Locate the cell with the specified text and output its [X, Y] center coordinate. 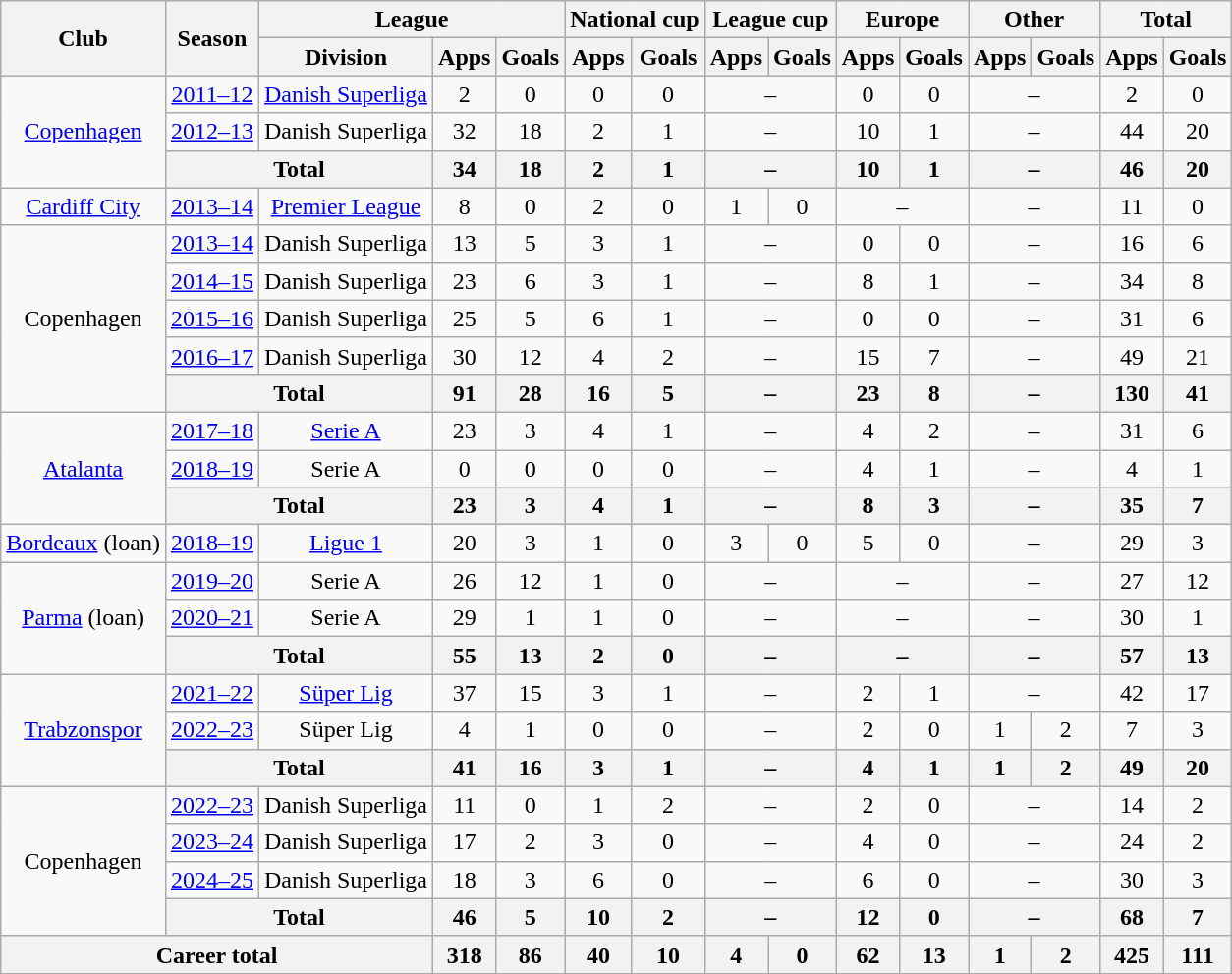
130 [1132, 393]
Atalanta [84, 468]
2014–15 [212, 281]
Trabzonspor [84, 730]
Bordeaux (loan) [84, 544]
26 [465, 581]
32 [465, 132]
2015–16 [212, 318]
2016–17 [212, 356]
2017–18 [212, 430]
League [411, 20]
44 [1132, 132]
2023–24 [212, 842]
2019–20 [212, 581]
2011–12 [212, 94]
2024–25 [212, 880]
Europe [902, 20]
27 [1132, 581]
37 [465, 693]
2012–13 [212, 132]
Cardiff City [84, 206]
318 [465, 954]
Season [212, 38]
62 [868, 954]
42 [1132, 693]
28 [531, 393]
Division [346, 57]
91 [465, 393]
Other [1035, 20]
68 [1132, 917]
Career total [217, 954]
425 [1132, 954]
Club [84, 38]
55 [465, 656]
24 [1132, 842]
40 [598, 954]
National cup [635, 20]
35 [1132, 506]
2020–21 [212, 618]
25 [465, 318]
86 [531, 954]
Premier League [346, 206]
57 [1132, 656]
2021–22 [212, 693]
Parma (loan) [84, 618]
League cup [770, 20]
Ligue 1 [346, 544]
14 [1132, 805]
111 [1198, 954]
21 [1198, 356]
